Identify which cell holds the provided text, then report its (X, Y) central coordinate. 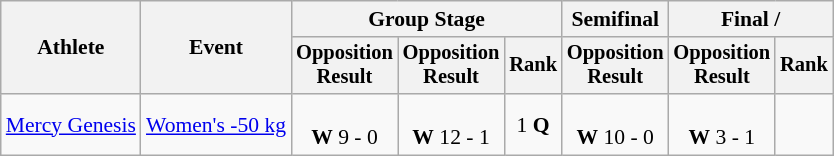
Event (216, 48)
Athlete (71, 48)
Women's -50 kg (216, 124)
Semifinal (616, 19)
W 10 - 0 (616, 124)
W 9 - 0 (344, 124)
1 Q (533, 124)
Final / (751, 19)
Group Stage (426, 19)
Mercy Genesis (71, 124)
W 3 - 1 (722, 124)
W 12 - 1 (452, 124)
